Search for the cell housing the specified text and yield its [x, y] center coordinate. 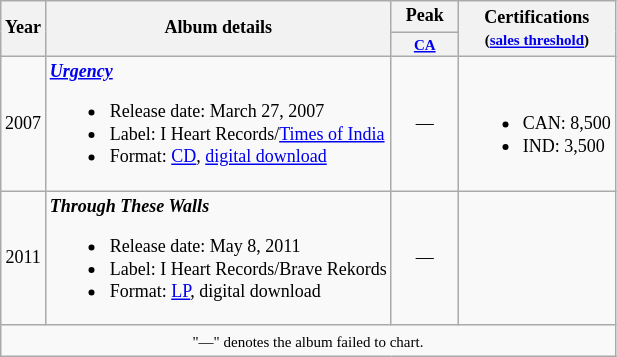
UrgencyRelease date: March 27, 2007Label: I Heart Records/Times of IndiaFormat: CD, digital download [218, 124]
Album details [218, 28]
Through These WallsRelease date: May 8, 2011Label: I Heart Records/Brave RekordsFormat: LP, digital download [218, 258]
Year [24, 28]
CA [425, 44]
Peak [425, 16]
2011 [24, 258]
"—" denotes the album failed to chart. [308, 340]
CAN: 8,500IND: 3,500 [538, 124]
Certifications(sales threshold) [538, 28]
2007 [24, 124]
